Search for the cell housing the specified text and yield its (X, Y) center coordinate. 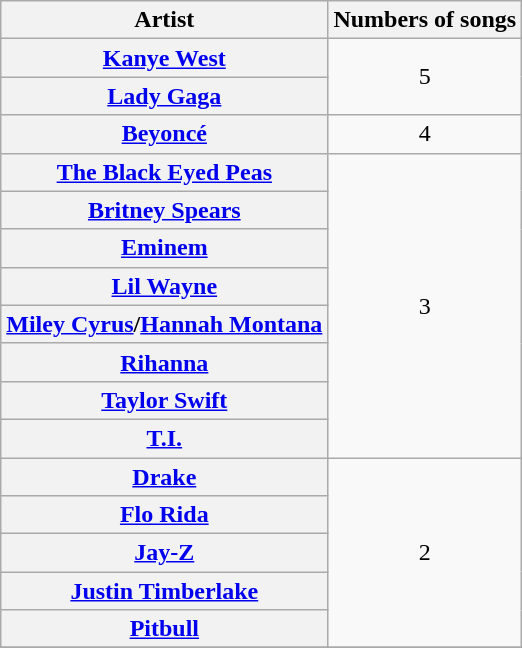
Rihanna (164, 362)
Jay-Z (164, 553)
Flo Rida (164, 515)
Taylor Swift (164, 400)
Eminem (164, 248)
Lil Wayne (164, 286)
Pitbull (164, 629)
Kanye West (164, 58)
Numbers of songs (425, 20)
T.I. (164, 438)
Britney Spears (164, 210)
Justin Timberlake (164, 591)
Artist (164, 20)
5 (425, 77)
3 (425, 305)
Drake (164, 477)
Miley Cyrus/Hannah Montana (164, 324)
Beyoncé (164, 134)
The Black Eyed Peas (164, 172)
2 (425, 553)
4 (425, 134)
Lady Gaga (164, 96)
